Find where the given text appears and provide that cell's center as (X, Y) coordinate. 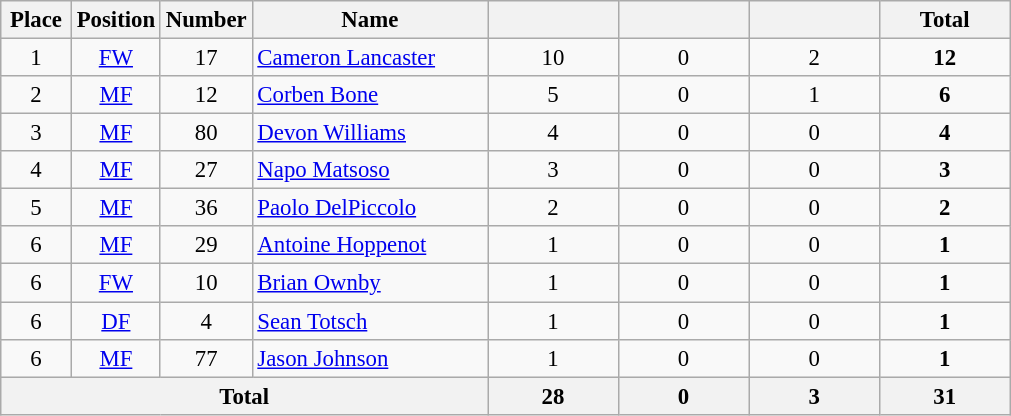
Number (206, 20)
80 (206, 133)
36 (206, 208)
Position (116, 20)
29 (206, 245)
28 (554, 396)
27 (206, 170)
Brian Ownby (370, 283)
Name (370, 20)
17 (206, 58)
Paolo DelPiccolo (370, 208)
Devon Williams (370, 133)
31 (944, 396)
Sean Totsch (370, 321)
Antoine Hoppenot (370, 245)
DF (116, 321)
Napo Matsoso (370, 170)
Corben Bone (370, 95)
Place (36, 20)
77 (206, 358)
Jason Johnson (370, 358)
Cameron Lancaster (370, 58)
